Return (X, Y) of the center of cell containing provided text 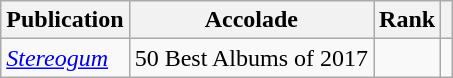
Accolade (251, 20)
Publication (65, 20)
Stereogum (65, 58)
Rank (408, 20)
50 Best Albums of 2017 (251, 58)
